From the cell containing the given text, extract its center point as [x, y] coordinate. 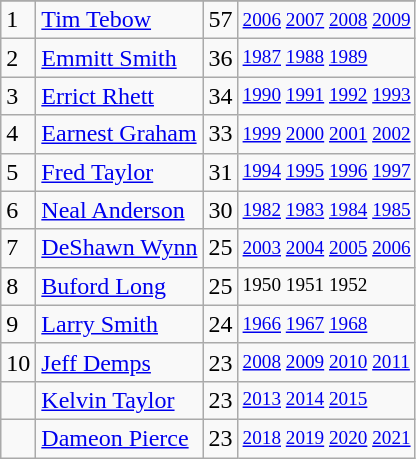
1966 1967 1968 [326, 324]
36 [220, 58]
DeShawn Wynn [120, 248]
57 [220, 20]
1 [18, 20]
Larry Smith [120, 324]
2003 2004 2005 2006 [326, 248]
Jeff Demps [120, 362]
2006 2007 2008 2009 [326, 20]
10 [18, 362]
Fred Taylor [120, 172]
Dameon Pierce [120, 438]
1994 1995 1996 1997 [326, 172]
Emmitt Smith [120, 58]
Tim Tebow [120, 20]
6 [18, 210]
Buford Long [120, 286]
Neal Anderson [120, 210]
1990 1991 1992 1993 [326, 96]
1999 2000 2001 2002 [326, 134]
5 [18, 172]
31 [220, 172]
8 [18, 286]
Kelvin Taylor [120, 400]
7 [18, 248]
Earnest Graham [120, 134]
1987 1988 1989 [326, 58]
24 [220, 324]
2008 2009 2010 2011 [326, 362]
3 [18, 96]
4 [18, 134]
9 [18, 324]
30 [220, 210]
Errict Rhett [120, 96]
1982 1983 1984 1985 [326, 210]
2018 2019 2020 2021 [326, 438]
2013 2014 2015 [326, 400]
33 [220, 134]
2 [18, 58]
1950 1951 1952 [326, 286]
34 [220, 96]
